Return the [x, y] coordinate for the center point of the cell that contains the specified text.  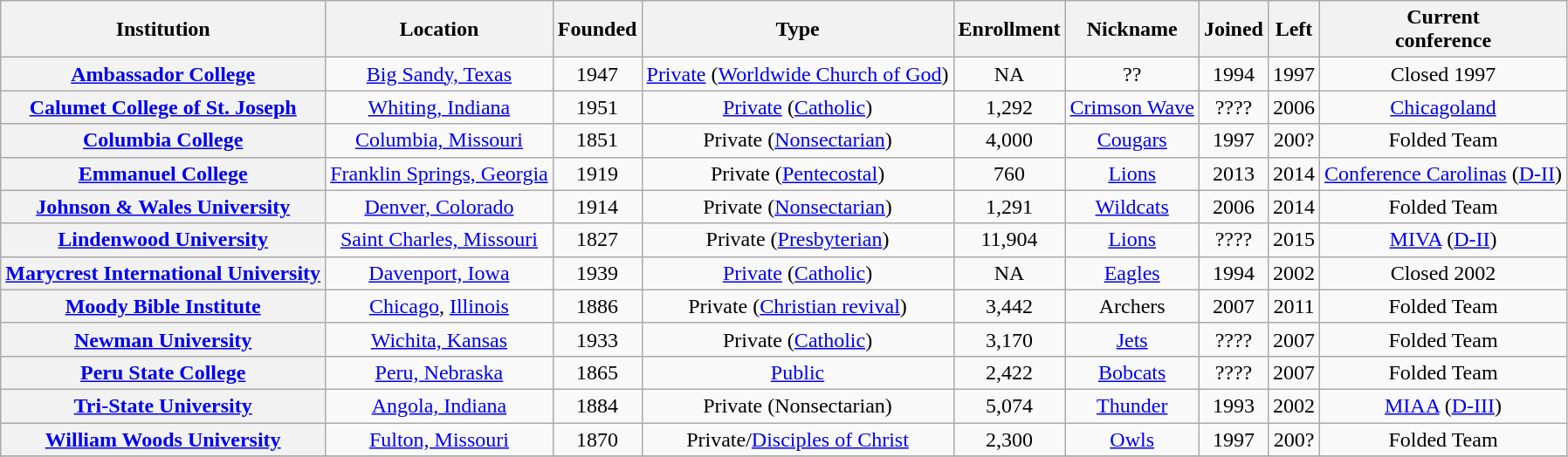
Nickname [1131, 30]
Peru State College [163, 372]
Angola, Indiana [440, 406]
760 [1009, 174]
Private (Worldwide Church of God) [798, 74]
Wildcats [1131, 207]
Private (Pentecostal) [798, 174]
Peru, Nebraska [440, 372]
1884 [597, 406]
Closed 2002 [1444, 273]
Chicagoland [1444, 107]
Saint Charles, Missouri [440, 240]
Currentconference [1444, 30]
MIVA (D-II) [1444, 240]
1870 [597, 439]
Private (Presbyterian) [798, 240]
1886 [597, 306]
MIAA (D-III) [1444, 406]
Type [798, 30]
Cougars [1131, 140]
Closed 1997 [1444, 74]
1,292 [1009, 107]
Emmanuel College [163, 174]
Chicago, Illinois [440, 306]
Columbia, Missouri [440, 140]
2,422 [1009, 372]
1914 [597, 207]
Moody Bible Institute [163, 306]
Fulton, Missouri [440, 439]
2011 [1294, 306]
Johnson & Wales University [163, 207]
Wichita, Kansas [440, 339]
1919 [597, 174]
Left [1294, 30]
Institution [163, 30]
Bobcats [1131, 372]
1933 [597, 339]
1851 [597, 140]
Owls [1131, 439]
5,074 [1009, 406]
Denver, Colorado [440, 207]
Private/Disciples of Christ [798, 439]
Conference Carolinas (D-II) [1444, 174]
Marycrest International University [163, 273]
Newman University [163, 339]
Jets [1131, 339]
Location [440, 30]
1993 [1233, 406]
1,291 [1009, 207]
Private (Christian revival) [798, 306]
11,904 [1009, 240]
3,170 [1009, 339]
2013 [1233, 174]
William Woods University [163, 439]
Thunder [1131, 406]
1939 [597, 273]
1947 [597, 74]
Crimson Wave [1131, 107]
Public [798, 372]
Lindenwood University [163, 240]
Tri-State University [163, 406]
Big Sandy, Texas [440, 74]
Archers [1131, 306]
2015 [1294, 240]
4,000 [1009, 140]
Calumet College of St. Joseph [163, 107]
Franklin Springs, Georgia [440, 174]
1865 [597, 372]
2,300 [1009, 439]
Founded [597, 30]
Davenport, Iowa [440, 273]
Joined [1233, 30]
Columbia College [163, 140]
?? [1131, 74]
Ambassador College [163, 74]
1827 [597, 240]
Whiting, Indiana [440, 107]
Eagles [1131, 273]
3,442 [1009, 306]
Enrollment [1009, 30]
1951 [597, 107]
